For the text-containing cell, return its midpoint in (x, y) coordinate format. 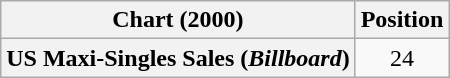
Position (402, 20)
Chart (2000) (178, 20)
24 (402, 58)
US Maxi-Singles Sales (Billboard) (178, 58)
